For the text-containing cell, return its midpoint in [x, y] coordinate format. 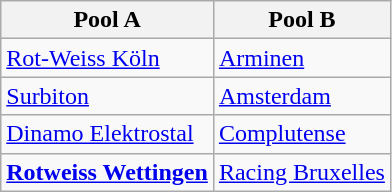
Dinamo Elektrostal [108, 134]
Arminen [302, 58]
Amsterdam [302, 96]
Pool A [108, 20]
Surbiton [108, 96]
Rot-Weiss Köln [108, 58]
Racing Bruxelles [302, 172]
Complutense [302, 134]
Rotweiss Wettingen [108, 172]
Pool B [302, 20]
